Return (X, Y) of the center of cell containing provided text 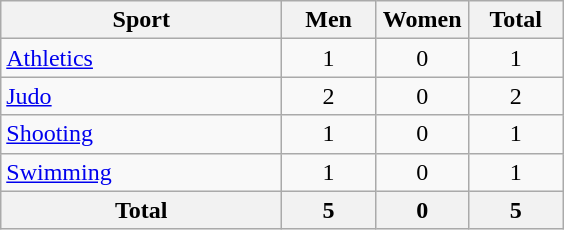
Sport (142, 20)
Swimming (142, 172)
Men (329, 20)
Judo (142, 96)
Athletics (142, 58)
Shooting (142, 134)
Women (422, 20)
